For the text-containing cell, return its midpoint in [X, Y] coordinate format. 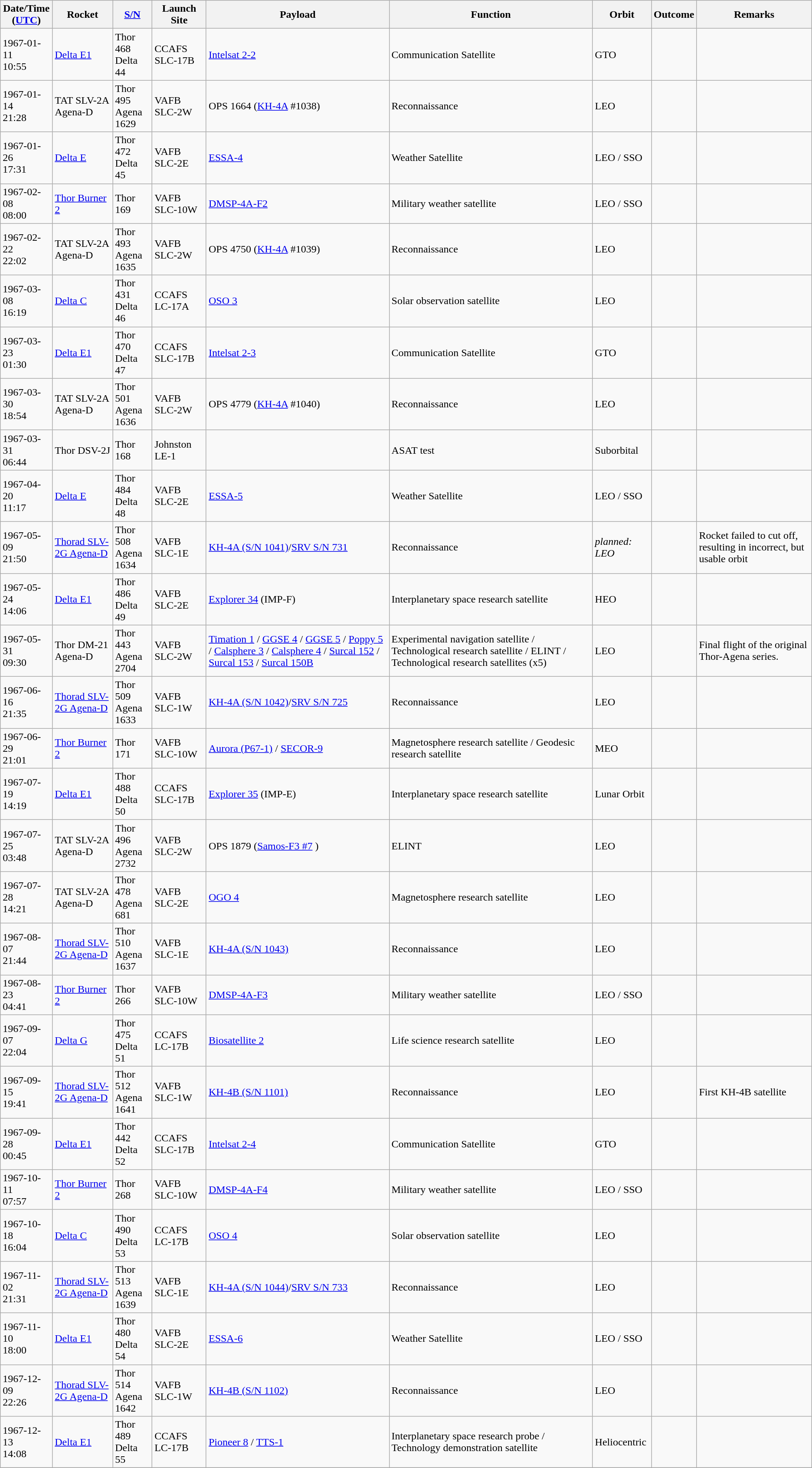
Thor 472Delta 45 [133, 158]
1967-04-2011:17 [26, 495]
Orbit [622, 15]
Life science research satellite [491, 1040]
Pioneer 8 / TTS-1 [298, 1442]
Thor 431Delta 46 [133, 301]
1967-10-1816:04 [26, 1235]
1967-01-2617:31 [26, 158]
Suborbital [622, 450]
Function [491, 15]
ASAT test [491, 450]
Intelsat 2-3 [298, 352]
Biosatellite 2 [298, 1040]
Thor 513Agena 1639 [133, 1287]
Thor DSV-2J [82, 450]
OGO 4 [298, 897]
CCAFS LC-17A [180, 301]
1967-07-1914:19 [26, 794]
Remarks [754, 15]
1967-05-3109:30 [26, 651]
1967-11-0221:31 [26, 1287]
Magnetosphere research satellite / Geodesic research satellite [491, 748]
Delta G [82, 1040]
S/N [133, 15]
Payload [298, 15]
MEO [622, 748]
HEO [622, 600]
Thor 512Agena 1641 [133, 1092]
DMSP-4A-F3 [298, 995]
Thor 496Agena 2732 [133, 846]
Intelsat 2-4 [298, 1144]
planned: LEO [622, 547]
OPS 1664 (KH-4A #1038) [298, 106]
KH-4B (S/N 1101) [298, 1092]
KH-4A (S/N 1044)/SRV S/N 733 [298, 1287]
Explorer 34 (IMP-F) [298, 600]
1967-07-2503:48 [26, 846]
1967-12-1314:08 [26, 1442]
Aurora (P67-1) / SECOR-9 [298, 748]
1967-05-0921:50 [26, 547]
Thor 486Delta 49 [133, 600]
Thor 510Agena 1637 [133, 949]
KH-4A (S/N 1042)/SRV S/N 725 [298, 703]
Thor 478Agena 681 [133, 897]
Date/Time(UTC) [26, 15]
KH-4A (S/N 1043) [298, 949]
Intelsat 2-2 [298, 55]
1967-09-0722:04 [26, 1040]
Magnetosphere research satellite [491, 897]
ELINT [491, 846]
Thor 490Delta 53 [133, 1235]
Thor DM-21 Agena-D [82, 651]
DMSP-4A-F2 [298, 203]
1967-12-0922:26 [26, 1391]
1967-02-0808:00 [26, 203]
1967-08-2304:41 [26, 995]
1967-06-2921:01 [26, 748]
Johnston LE-1 [180, 450]
Thor 443Agena 2704 [133, 651]
Thor 509Agena 1633 [133, 703]
Thor 508Agena 1634 [133, 547]
KH-4B (S/N 1102) [298, 1391]
First KH-4B satellite [754, 1092]
Rocket [82, 15]
Thor 475Delta 51 [133, 1040]
1967-03-3018:54 [26, 404]
OSO 3 [298, 301]
ESSA-5 [298, 495]
Lunar Orbit [622, 794]
1967-07-2814:21 [26, 897]
KH-4A (S/N 1041)/SRV S/N 731 [298, 547]
OPS 4779 (KH-4A #1040) [298, 404]
ESSA-6 [298, 1339]
Outcome [674, 15]
ESSA-4 [298, 158]
1967-06-1621:35 [26, 703]
1967-10-1107:57 [26, 1189]
1967-01-1110:55 [26, 55]
Thor 495Agena 1629 [133, 106]
Final flight of the original Thor-Agena series. [754, 651]
OPS 1879 (Samos-F3 #7 ) [298, 846]
Thor 468Delta 44 [133, 55]
Rocket failed to cut off, resulting in incorrect, but usable orbit [754, 547]
Thor 489Delta 55 [133, 1442]
Experimental navigation satellite / Technological research satellite / ELINT / Technological research satellites (x5) [491, 651]
Thor 493Agena 1635 [133, 249]
Heliocentric [622, 1442]
Thor 470Delta 47 [133, 352]
DMSP-4A-F4 [298, 1189]
OSO 4 [298, 1235]
1967-02-2222:02 [26, 249]
1967-08-0721:44 [26, 949]
1967-05-2414:06 [26, 600]
Explorer 35 (IMP-E) [298, 794]
1967-09-2800:45 [26, 1144]
Thor 488Delta 50 [133, 794]
1967-03-2301:30 [26, 352]
Thor 501Agena 1636 [133, 404]
1967-03-3106:44 [26, 450]
Interplanetary space research probe / Technology demonstration satellite [491, 1442]
1967-01-1421:28 [26, 106]
Thor 168 [133, 450]
Thor 171 [133, 748]
Thor 514Agena 1642 [133, 1391]
1967-03-0816:19 [26, 301]
Thor 266 [133, 995]
Thor 442Delta 52 [133, 1144]
Thor 480Delta 54 [133, 1339]
OPS 4750 (KH-4A #1039) [298, 249]
1967-09-1519:41 [26, 1092]
1967-11-1018:00 [26, 1339]
Launch Site [180, 15]
Thor 268 [133, 1189]
Thor 169 [133, 203]
Thor 484Delta 48 [133, 495]
Timation 1 / GGSE 4 / GGSE 5 / Poppy 5 / Calsphere 3 / Calsphere 4 / Surcal 152 / Surcal 153 / Surcal 150B [298, 651]
